Return the [x, y] coordinate for the center point of the cell that contains the specified text.  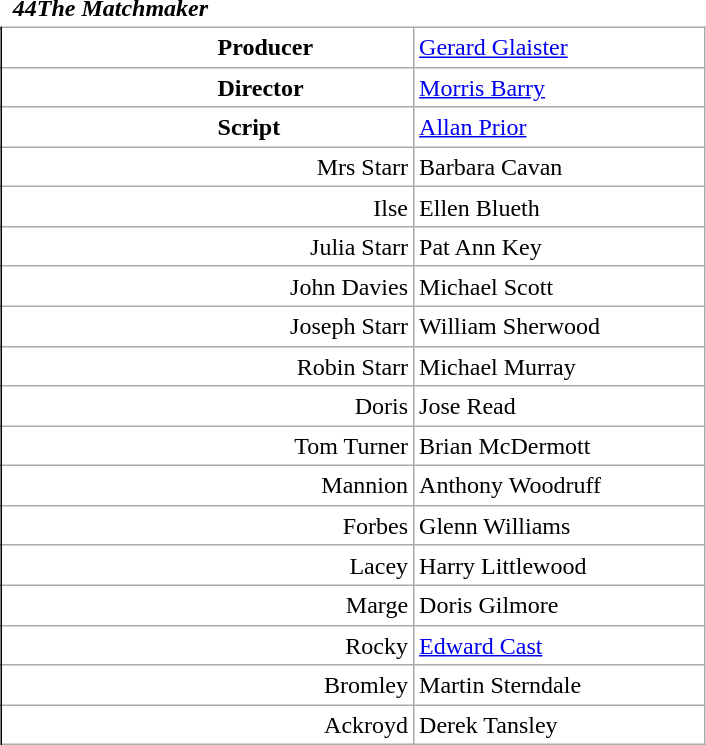
Glenn Williams [560, 525]
Forbes [208, 525]
Rocky [208, 645]
Ilse [208, 207]
Marge [208, 605]
Brian McDermott [560, 446]
Martin Sterndale [560, 685]
Anthony Woodruff [560, 486]
Joseph Starr [208, 326]
Michael Murray [560, 366]
Julia Starr [208, 247]
John Davies [208, 286]
Script [208, 127]
Jose Read [560, 406]
Director [208, 87]
Gerard Glaister [560, 47]
Derek Tansley [560, 725]
Michael Scott [560, 286]
Barbara Cavan [560, 167]
Morris Barry [560, 87]
Allan Prior [560, 127]
Bromley [208, 685]
Mrs Starr [208, 167]
Ellen Blueth [560, 207]
Doris Gilmore [560, 605]
Producer [208, 47]
Tom Turner [208, 446]
Harry Littlewood [560, 565]
Edward Cast [560, 645]
Robin Starr [208, 366]
Ackroyd [208, 725]
Doris [208, 406]
Mannion [208, 486]
Pat Ann Key [560, 247]
William Sherwood [560, 326]
Lacey [208, 565]
